Return [x, y] of the center of cell containing provided text 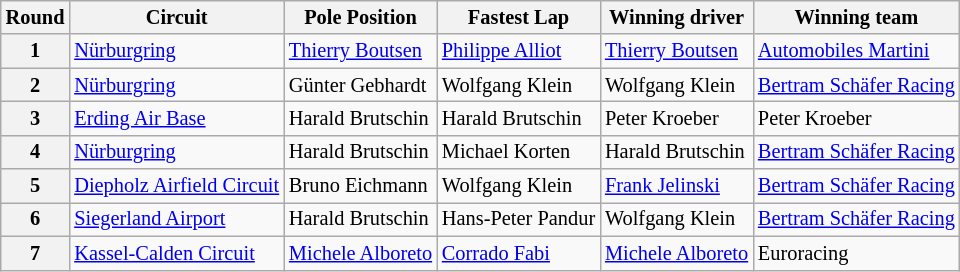
2 [36, 85]
7 [36, 253]
Circuit [176, 17]
Round [36, 17]
Frank Jelinski [676, 186]
Corrado Fabi [518, 253]
Fastest Lap [518, 17]
3 [36, 118]
Winning team [856, 17]
Diepholz Airfield Circuit [176, 186]
1 [36, 51]
4 [36, 152]
6 [36, 219]
Pole Position [360, 17]
Michael Korten [518, 152]
Günter Gebhardt [360, 85]
Euroracing [856, 253]
Winning driver [676, 17]
Hans-Peter Pandur [518, 219]
Automobiles Martini [856, 51]
Erding Air Base [176, 118]
Kassel-Calden Circuit [176, 253]
Bruno Eichmann [360, 186]
Siegerland Airport [176, 219]
Philippe Alliot [518, 51]
5 [36, 186]
